Output the [x, y] coordinate of the center of the cell containing the given text.  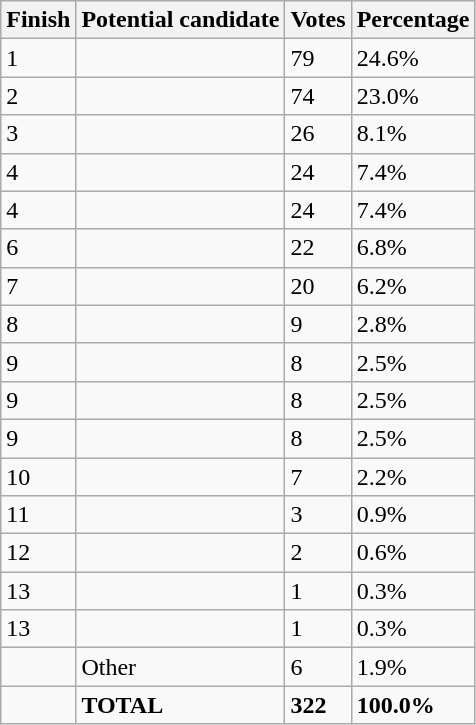
22 [318, 248]
6.2% [413, 286]
26 [318, 134]
12 [38, 553]
2.2% [413, 477]
Other [180, 667]
2.8% [413, 324]
Percentage [413, 20]
6.8% [413, 248]
23.0% [413, 96]
Votes [318, 20]
TOTAL [180, 705]
1.9% [413, 667]
0.9% [413, 515]
24.6% [413, 58]
74 [318, 96]
Finish [38, 20]
11 [38, 515]
8.1% [413, 134]
100.0% [413, 705]
322 [318, 705]
Potential candidate [180, 20]
20 [318, 286]
79 [318, 58]
10 [38, 477]
0.6% [413, 553]
